For the text-containing cell, return its midpoint in (x, y) coordinate format. 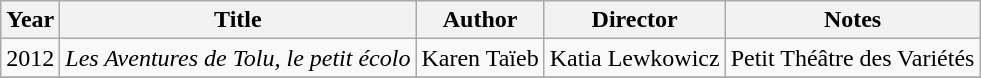
Petit Théâtre des Variétés (852, 58)
Karen Taïeb (480, 58)
2012 (30, 58)
Notes (852, 20)
Director (634, 20)
Katia Lewkowicz (634, 58)
Les Aventures de Tolu, le petit écolo (238, 58)
Title (238, 20)
Author (480, 20)
Year (30, 20)
